Capture the cell that displays the provided text and extract its [x, y] central coordinate. 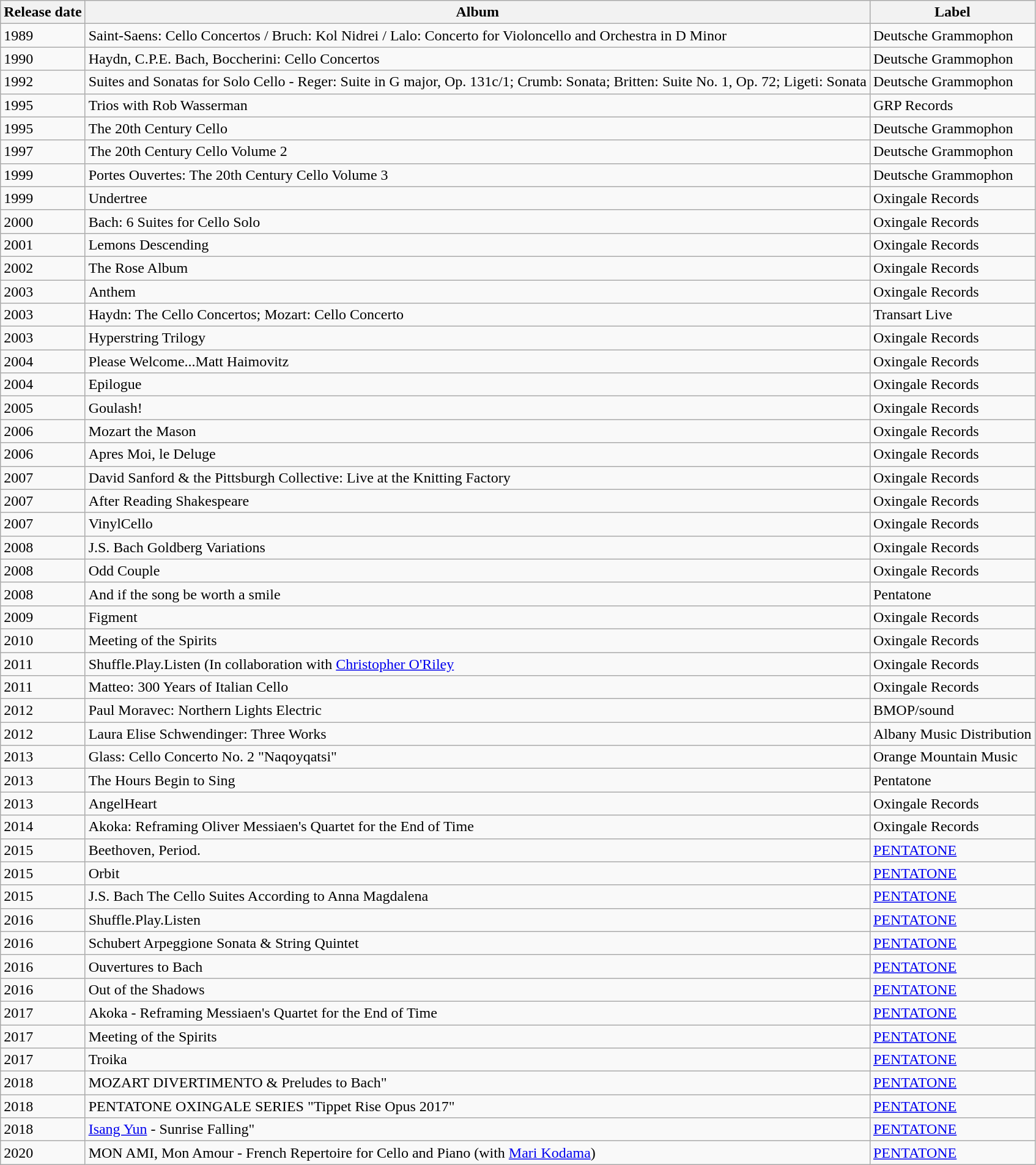
Haydn, C.P.E. Bach, Boccherini: Cello Concertos [477, 59]
Akoka: Reframing Oliver Messiaen's Quartet for the End of Time [477, 827]
Portes Ouvertes: The 20th Century Cello Volume 3 [477, 175]
Akoka - Reframing Messiaen's Quartet for the End of Time [477, 1013]
VinylCello [477, 524]
Apres Moi, le Deluge [477, 454]
1992 [43, 82]
Troika [477, 1060]
Glass: Cello Concerto No. 2 "Naqoyqatsi" [477, 757]
Laura Elise Schwendinger: Three Works [477, 734]
2020 [43, 1153]
Haydn: The Cello Concertos; Mozart: Cello Concerto [477, 315]
Anthem [477, 292]
Suites and Sonatas for Solo Cello - Reger: Suite in G major, Op. 131c/1; Crumb: Sonata; Britten: Suite No. 1, Op. 72; Ligeti: Sonata [477, 82]
Release date [43, 12]
Trios with Rob Wasserman [477, 105]
Mozart the Mason [477, 431]
And if the song be worth a smile [477, 594]
Undertree [477, 198]
Isang Yun - Sunrise Falling" [477, 1130]
Goulash! [477, 408]
AngelHeart [477, 804]
J.S. Bach Goldberg Variations [477, 547]
Matteo: 300 Years of Italian Cello [477, 687]
The 20th Century Cello Volume 2 [477, 152]
PENTATONE OXINGALE SERIES "Tippet Rise Opus 2017" [477, 1106]
Label [952, 12]
David Sanford & the Pittsburgh Collective: Live at the Knitting Factory [477, 478]
The Rose Album [477, 268]
2002 [43, 268]
The Hours Begin to Sing [477, 780]
GRP Records [952, 105]
Albany Music Distribution [952, 734]
Orange Mountain Music [952, 757]
BMOP/sound [952, 711]
Lemons Descending [477, 245]
1989 [43, 35]
Ouvertures to Bach [477, 966]
2009 [43, 617]
Figment [477, 617]
1997 [43, 152]
Hyperstring Trilogy [477, 338]
Orbit [477, 873]
Transart Live [952, 315]
Saint-Saens: Cello Concertos / Bruch: Kol Nidrei / Lalo: Concerto for Violoncello and Orchestra in D Minor [477, 35]
Schubert Arpeggione Sonata & String Quintet [477, 943]
Shuffle.Play.Listen [477, 920]
Album [477, 12]
Paul Moravec: Northern Lights Electric [477, 711]
2001 [43, 245]
1990 [43, 59]
MOZART DIVERTIMENTO & Preludes to Bach" [477, 1083]
Beethoven, Period. [477, 850]
2014 [43, 827]
J.S. Bach The Cello Suites According to Anna Magdalena [477, 897]
Please Welcome...Matt Haimovitz [477, 361]
Shuffle.Play.Listen (In collaboration with Christopher O'Riley [477, 664]
Epilogue [477, 385]
After Reading Shakespeare [477, 501]
Out of the Shadows [477, 989]
2005 [43, 408]
Bach: 6 Suites for Cello Solo [477, 221]
Odd Couple [477, 571]
The 20th Century Cello [477, 128]
2010 [43, 640]
2000 [43, 221]
MON AMI, Mon Amour - French Repertoire for Cello and Piano (with Mari Kodama) [477, 1153]
